Return [x, y] of the center of cell containing provided text 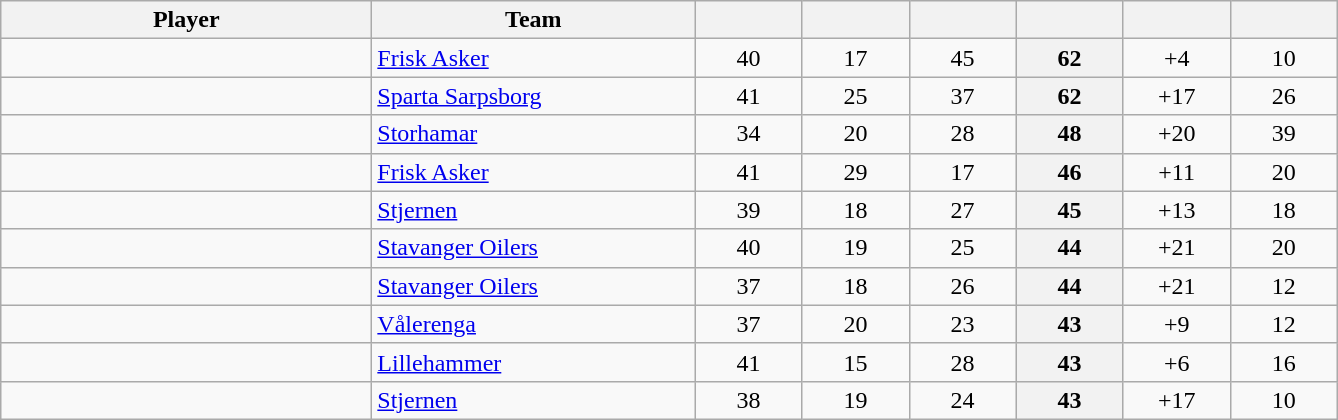
+6 [1176, 362]
+13 [1176, 210]
Vålerenga [534, 324]
34 [748, 134]
+9 [1176, 324]
29 [856, 172]
Player [186, 20]
23 [962, 324]
24 [962, 400]
48 [1070, 134]
16 [1284, 362]
27 [962, 210]
+20 [1176, 134]
15 [856, 362]
Sparta Sarpsborg [534, 96]
38 [748, 400]
+4 [1176, 58]
Lillehammer [534, 362]
46 [1070, 172]
+11 [1176, 172]
Team [534, 20]
Storhamar [534, 134]
